Identify which cell holds the provided text, then report its (X, Y) central coordinate. 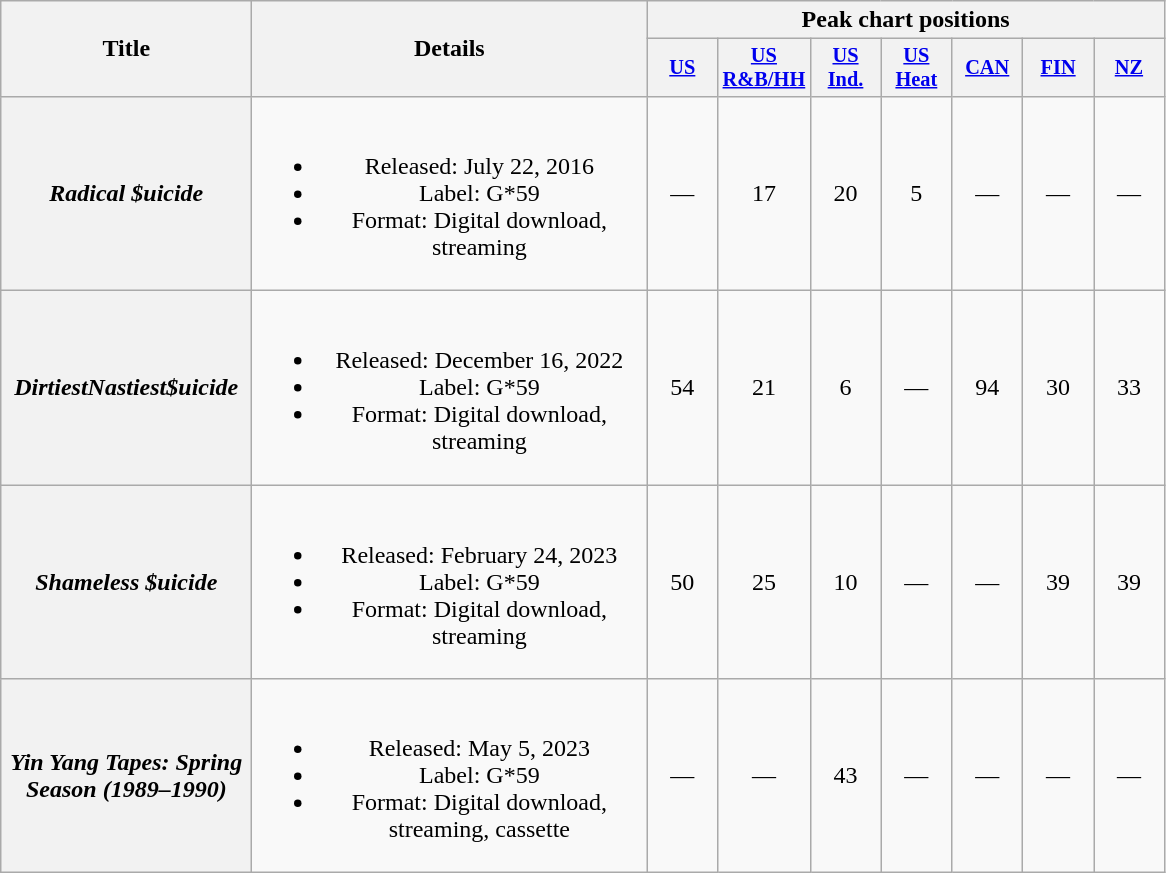
25 (764, 582)
30 (1058, 388)
Released: May 5, 2023Label: G*59Format: Digital download, streaming, cassette (450, 776)
Radical $uicide (126, 193)
Released: February 24, 2023Label: G*59Format: Digital download, streaming (450, 582)
CAN (988, 68)
USR&B/HH (764, 68)
94 (988, 388)
33 (1130, 388)
FIN (1058, 68)
USInd. (846, 68)
54 (682, 388)
Peak chart positions (906, 20)
Yin Yang Tapes: Spring Season (1989–1990) (126, 776)
Details (450, 49)
Released: December 16, 2022Label: G*59Format: Digital download, streaming (450, 388)
Shameless $uicide (126, 582)
50 (682, 582)
DirtiestNastiest$uicide (126, 388)
Title (126, 49)
43 (846, 776)
20 (846, 193)
21 (764, 388)
USHeat (916, 68)
17 (764, 193)
NZ (1130, 68)
10 (846, 582)
6 (846, 388)
Released: July 22, 2016Label: G*59Format: Digital download, streaming (450, 193)
US (682, 68)
5 (916, 193)
